Search for the cell housing the specified text and yield its (x, y) center coordinate. 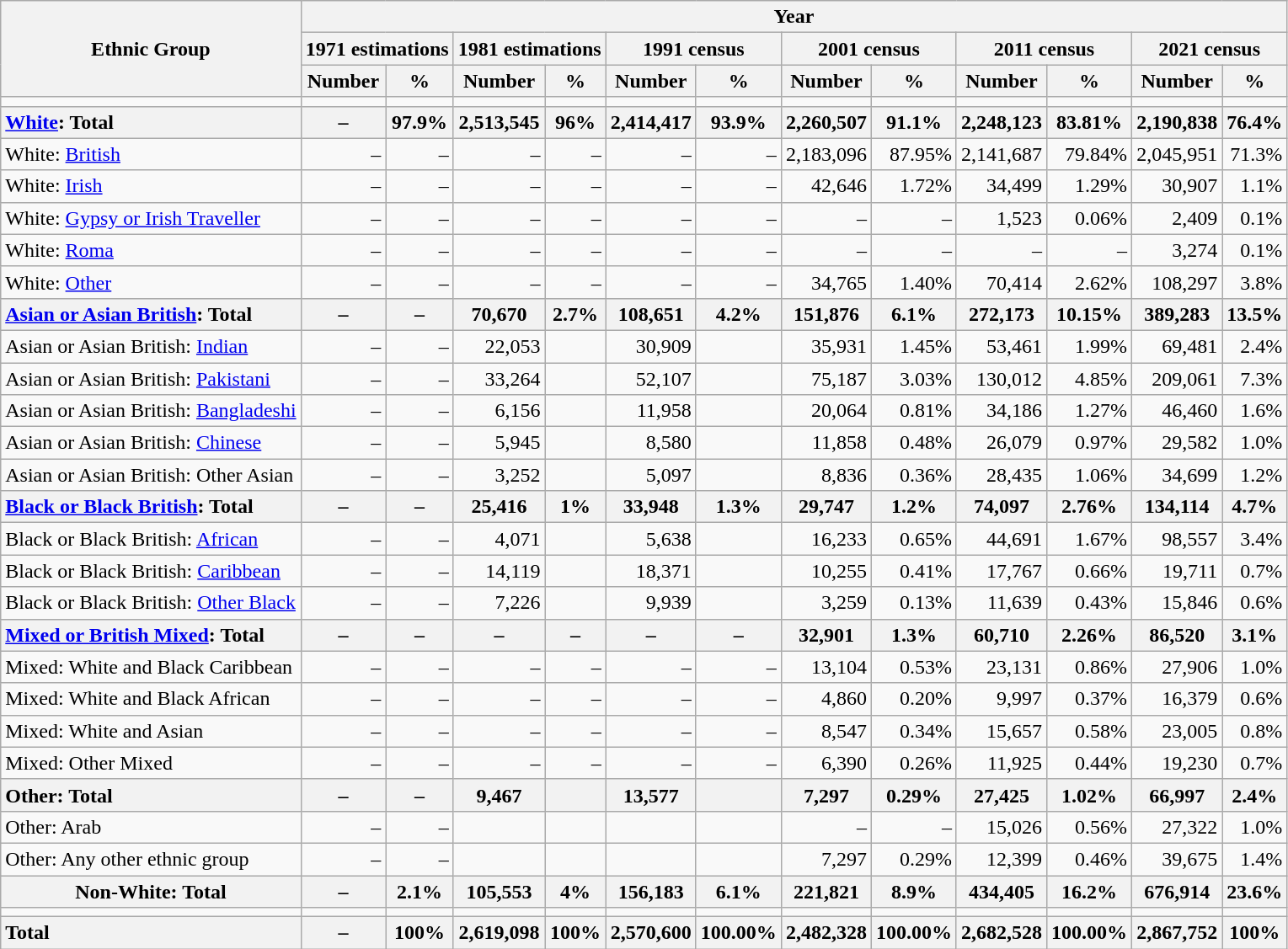
2001 census (868, 49)
27,322 (1178, 827)
16,233 (826, 539)
42,646 (826, 186)
White: Total (151, 122)
Mixed: White and Black Caribbean (151, 667)
Mixed: Other Mixed (151, 763)
1.67% (1090, 539)
Non-White: Total (151, 892)
1.45% (913, 346)
98,557 (1178, 539)
8.9% (913, 892)
27,425 (1001, 795)
83.81% (1090, 122)
2.7% (575, 314)
23.6% (1255, 892)
70,414 (1001, 282)
Mixed: White and Black African (151, 699)
39,675 (1178, 859)
0.86% (1090, 667)
3,259 (826, 603)
0.43% (1090, 603)
13.5% (1255, 314)
2,513,545 (499, 122)
3,274 (1178, 250)
17,767 (1001, 571)
Year (794, 17)
Black or Black British: Caribbean (151, 571)
2,619,098 (499, 933)
29,747 (826, 507)
11,925 (1001, 763)
434,405 (1001, 892)
32,901 (826, 635)
White: Gypsy or Irish Traveller (151, 218)
71.3% (1255, 154)
0.41% (913, 571)
33,948 (650, 507)
53,461 (1001, 346)
14,119 (499, 571)
Asian or Asian British: Total (151, 314)
2021 census (1210, 49)
2,414,417 (650, 122)
96% (575, 122)
22,053 (499, 346)
3.4% (1255, 539)
6,156 (499, 411)
5,945 (499, 443)
2,141,687 (1001, 154)
0.34% (913, 731)
Other: Any other ethnic group (151, 859)
1.27% (1090, 411)
White: Other (151, 282)
4,860 (826, 699)
6,390 (826, 763)
44,691 (1001, 539)
1.1% (1255, 186)
4.85% (1090, 378)
86,520 (1178, 635)
Other: Total (151, 795)
2,183,096 (826, 154)
3.8% (1255, 282)
9,939 (650, 603)
8,836 (826, 475)
0.06% (1090, 218)
34,699 (1178, 475)
2,570,600 (650, 933)
2,867,752 (1178, 933)
0.97% (1090, 443)
White: Irish (151, 186)
79.84% (1090, 154)
0.65% (913, 539)
0.44% (1090, 763)
33,264 (499, 378)
2.76% (1090, 507)
25,416 (499, 507)
8,547 (826, 731)
Asian or Asian British: Indian (151, 346)
2,409 (1178, 218)
0.20% (913, 699)
11,858 (826, 443)
2.1% (420, 892)
30,907 (1178, 186)
16,379 (1178, 699)
52,107 (650, 378)
Black or Black British: Total (151, 507)
151,876 (826, 314)
0.81% (913, 411)
0.46% (1090, 859)
1% (575, 507)
0.37% (1090, 699)
2,482,328 (826, 933)
1981 estimations (529, 49)
1.02% (1090, 795)
66,997 (1178, 795)
29,582 (1178, 443)
2,682,528 (1001, 933)
130,012 (1001, 378)
0.13% (913, 603)
108,651 (650, 314)
2.26% (1090, 635)
34,765 (826, 282)
70,670 (499, 314)
1.40% (913, 282)
272,173 (1001, 314)
2,248,123 (1001, 122)
3.03% (913, 378)
4,071 (499, 539)
156,183 (650, 892)
23,131 (1001, 667)
34,499 (1001, 186)
108,297 (1178, 282)
13,577 (650, 795)
27,906 (1178, 667)
69,481 (1178, 346)
23,005 (1178, 731)
60,710 (1001, 635)
0.36% (913, 475)
16.2% (1090, 892)
Other: Arab (151, 827)
74,097 (1001, 507)
134,114 (1178, 507)
11,639 (1001, 603)
1,523 (1001, 218)
221,821 (826, 892)
12,399 (1001, 859)
11,958 (650, 411)
Total (151, 933)
0.66% (1090, 571)
Asian or Asian British: Other Asian (151, 475)
13,104 (826, 667)
1971 estimations (377, 49)
4.2% (738, 314)
76.4% (1255, 122)
White: Roma (151, 250)
2011 census (1044, 49)
26,079 (1001, 443)
91.1% (913, 122)
15,846 (1178, 603)
1.6% (1255, 411)
7.3% (1255, 378)
Asian or Asian British: Pakistani (151, 378)
30,909 (650, 346)
105,553 (499, 892)
3,252 (499, 475)
15,026 (1001, 827)
19,711 (1178, 571)
19,230 (1178, 763)
18,371 (650, 571)
Black or Black British: African (151, 539)
1.99% (1090, 346)
34,186 (1001, 411)
0.53% (913, 667)
2,260,507 (826, 122)
1.4% (1255, 859)
0.8% (1255, 731)
0.26% (913, 763)
0.56% (1090, 827)
7,226 (499, 603)
35,931 (826, 346)
2.62% (1090, 282)
Ethnic Group (151, 49)
5,097 (650, 475)
93.9% (738, 122)
Asian or Asian British: Chinese (151, 443)
Black or Black British: Other Black (151, 603)
0.48% (913, 443)
Mixed or British Mixed: Total (151, 635)
9,997 (1001, 699)
3.1% (1255, 635)
1.06% (1090, 475)
4% (575, 892)
15,657 (1001, 731)
28,435 (1001, 475)
10,255 (826, 571)
97.9% (420, 122)
75,187 (826, 378)
1.72% (913, 186)
8,580 (650, 443)
2,045,951 (1178, 154)
20,064 (826, 411)
4.7% (1255, 507)
676,914 (1178, 892)
389,283 (1178, 314)
White: British (151, 154)
Mixed: White and Asian (151, 731)
1991 census (693, 49)
46,460 (1178, 411)
87.95% (913, 154)
9,467 (499, 795)
1.29% (1090, 186)
5,638 (650, 539)
0.58% (1090, 731)
10.15% (1090, 314)
Asian or Asian British: Bangladeshi (151, 411)
209,061 (1178, 378)
2,190,838 (1178, 122)
